Scan for the cell matching the given text and deliver its (x, y) coordinate at center. 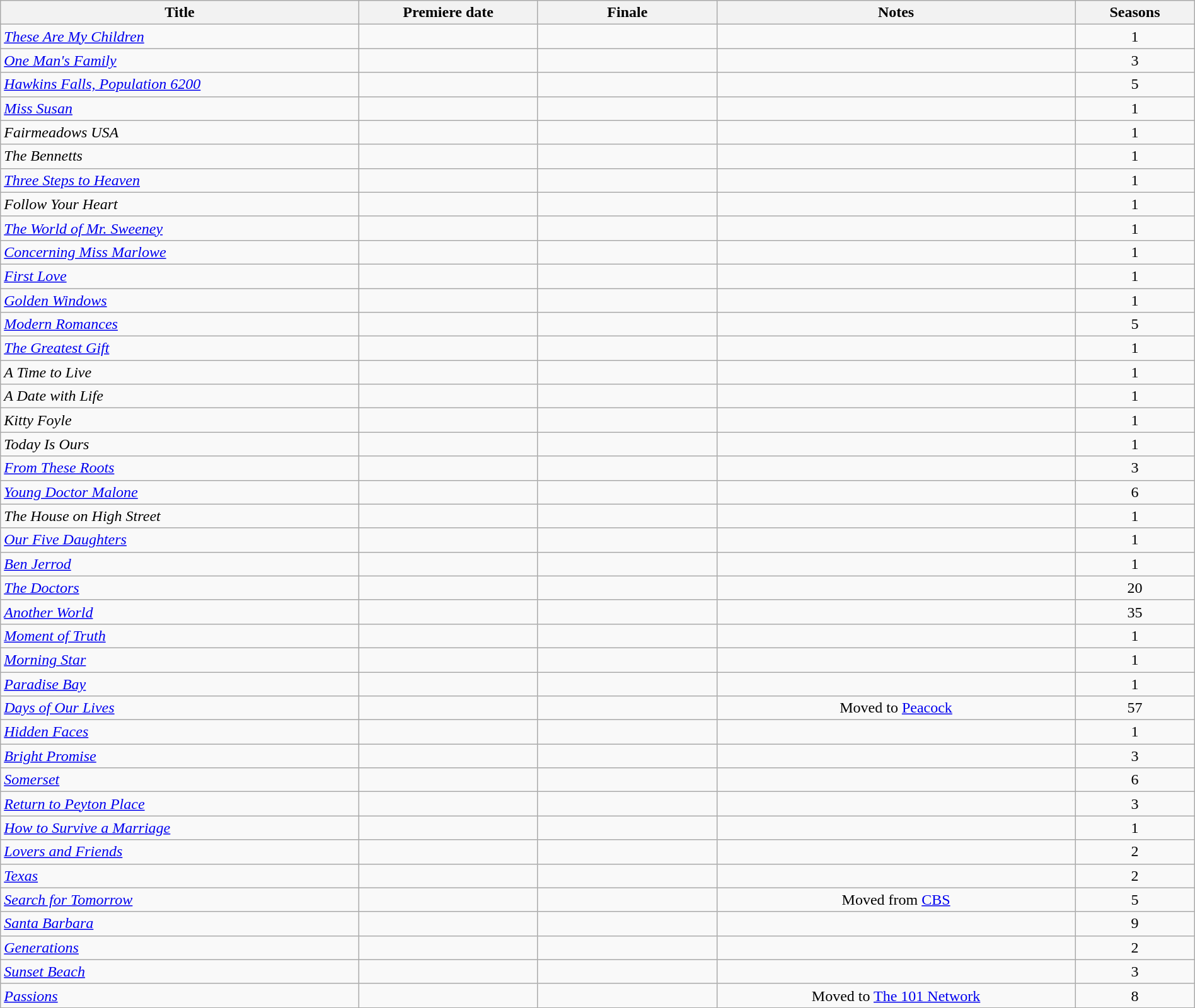
The House on High Street (180, 516)
Moved from CBS (896, 900)
9 (1135, 924)
The World of Mr. Sweeney (180, 228)
From These Roots (180, 468)
Golden Windows (180, 301)
One Man's Family (180, 60)
Finale (627, 13)
Title (180, 13)
Notes (896, 13)
Modern Romances (180, 324)
Lovers and Friends (180, 852)
First Love (180, 276)
Seasons (1135, 13)
Ben Jerrod (180, 564)
A Date with Life (180, 396)
Three Steps to Heaven (180, 180)
20 (1135, 588)
A Time to Live (180, 372)
Moved to The 101 Network (896, 995)
How to Survive a Marriage (180, 828)
Young Doctor Malone (180, 492)
Miss Susan (180, 108)
Texas (180, 876)
Hawkins Falls, Population 6200 (180, 84)
The Doctors (180, 588)
8 (1135, 995)
Days of Our Lives (180, 708)
Bright Promise (180, 756)
Generations (180, 948)
Today Is Ours (180, 444)
Moment of Truth (180, 636)
Passions (180, 995)
Kitty Foyle (180, 420)
The Greatest Gift (180, 348)
35 (1135, 612)
Somerset (180, 780)
Moved to Peacock (896, 708)
Premiere date (448, 13)
Fairmeadows USA (180, 132)
Morning Star (180, 660)
Return to Peyton Place (180, 804)
Sunset Beach (180, 971)
Concerning Miss Marlowe (180, 252)
57 (1135, 708)
Our Five Daughters (180, 540)
The Bennetts (180, 156)
These Are My Children (180, 37)
Santa Barbara (180, 924)
Search for Tomorrow (180, 900)
Paradise Bay (180, 684)
Another World (180, 612)
Hidden Faces (180, 732)
Follow Your Heart (180, 204)
